Locate the cell with the specified text and output its [X, Y] center coordinate. 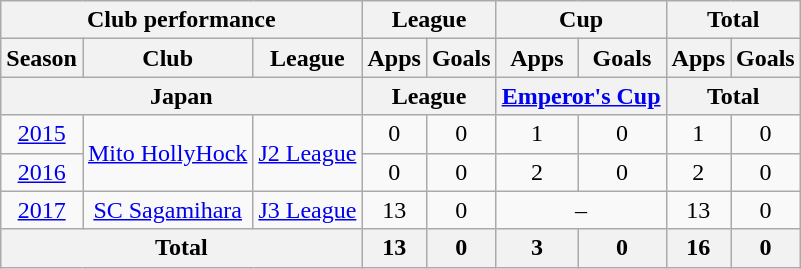
2016 [42, 172]
Mito HollyHock [167, 153]
– [581, 210]
Club [167, 58]
SC Sagamihara [167, 210]
3 [537, 248]
2017 [42, 210]
J2 League [308, 153]
2015 [42, 134]
J3 League [308, 210]
16 [698, 248]
Cup [581, 20]
Season [42, 58]
Japan [182, 96]
Club performance [182, 20]
Emperor's Cup [581, 96]
